Find where the given text appears and provide that cell's center as [X, Y] coordinate. 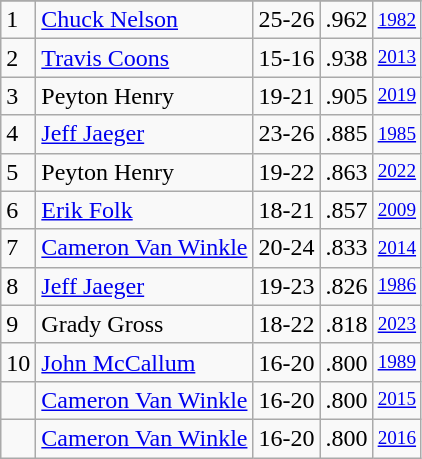
.833 [346, 248]
.905 [346, 96]
Erik Folk [144, 210]
9 [18, 324]
2013 [397, 58]
18-22 [286, 324]
Travis Coons [144, 58]
10 [18, 362]
1 [18, 20]
Grady Gross [144, 324]
.938 [346, 58]
.857 [346, 210]
2016 [397, 438]
15-16 [286, 58]
25-26 [286, 20]
.818 [346, 324]
.826 [346, 286]
2023 [397, 324]
20-24 [286, 248]
.885 [346, 134]
7 [18, 248]
.863 [346, 172]
3 [18, 96]
4 [18, 134]
1986 [397, 286]
.962 [346, 20]
8 [18, 286]
23-26 [286, 134]
18-21 [286, 210]
John McCallum [144, 362]
2019 [397, 96]
Chuck Nelson [144, 20]
2022 [397, 172]
1989 [397, 362]
1985 [397, 134]
2009 [397, 210]
6 [18, 210]
5 [18, 172]
19-23 [286, 286]
2015 [397, 400]
1982 [397, 20]
2014 [397, 248]
2 [18, 58]
19-21 [286, 96]
19-22 [286, 172]
